Identify which cell holds the provided text, then report its [X, Y] central coordinate. 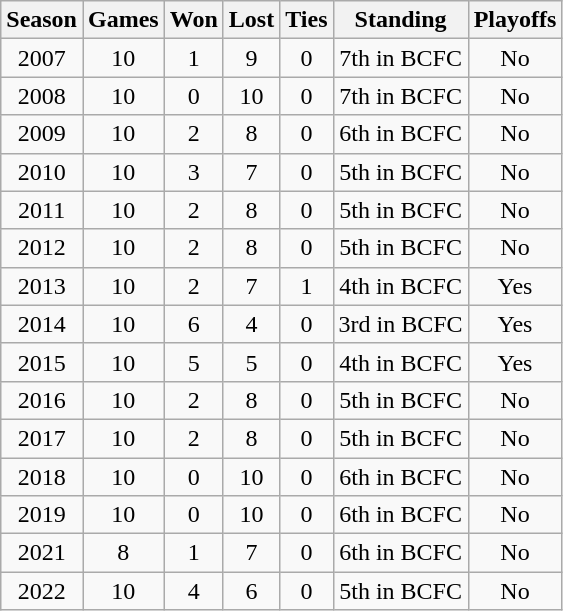
2018 [42, 477]
Won [194, 20]
2019 [42, 515]
2022 [42, 591]
Playoffs [515, 20]
2011 [42, 210]
Standing [400, 20]
2016 [42, 400]
Games [123, 20]
9 [251, 58]
Season [42, 20]
3 [194, 172]
2009 [42, 134]
2010 [42, 172]
2014 [42, 324]
2007 [42, 58]
3rd in BCFC [400, 324]
2017 [42, 438]
Ties [306, 20]
2015 [42, 362]
2008 [42, 96]
Lost [251, 20]
2012 [42, 248]
2021 [42, 553]
2013 [42, 286]
